Search for the cell housing the specified text and yield its [x, y] center coordinate. 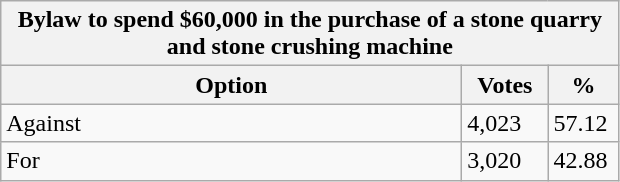
Bylaw to spend $60,000 in the purchase of a stone quarry and stone crushing machine [310, 34]
42.88 [584, 161]
% [584, 85]
57.12 [584, 123]
Against [232, 123]
Option [232, 85]
4,023 [505, 123]
For [232, 161]
3,020 [505, 161]
Votes [505, 85]
